Find where the given text appears and provide that cell's center as [x, y] coordinate. 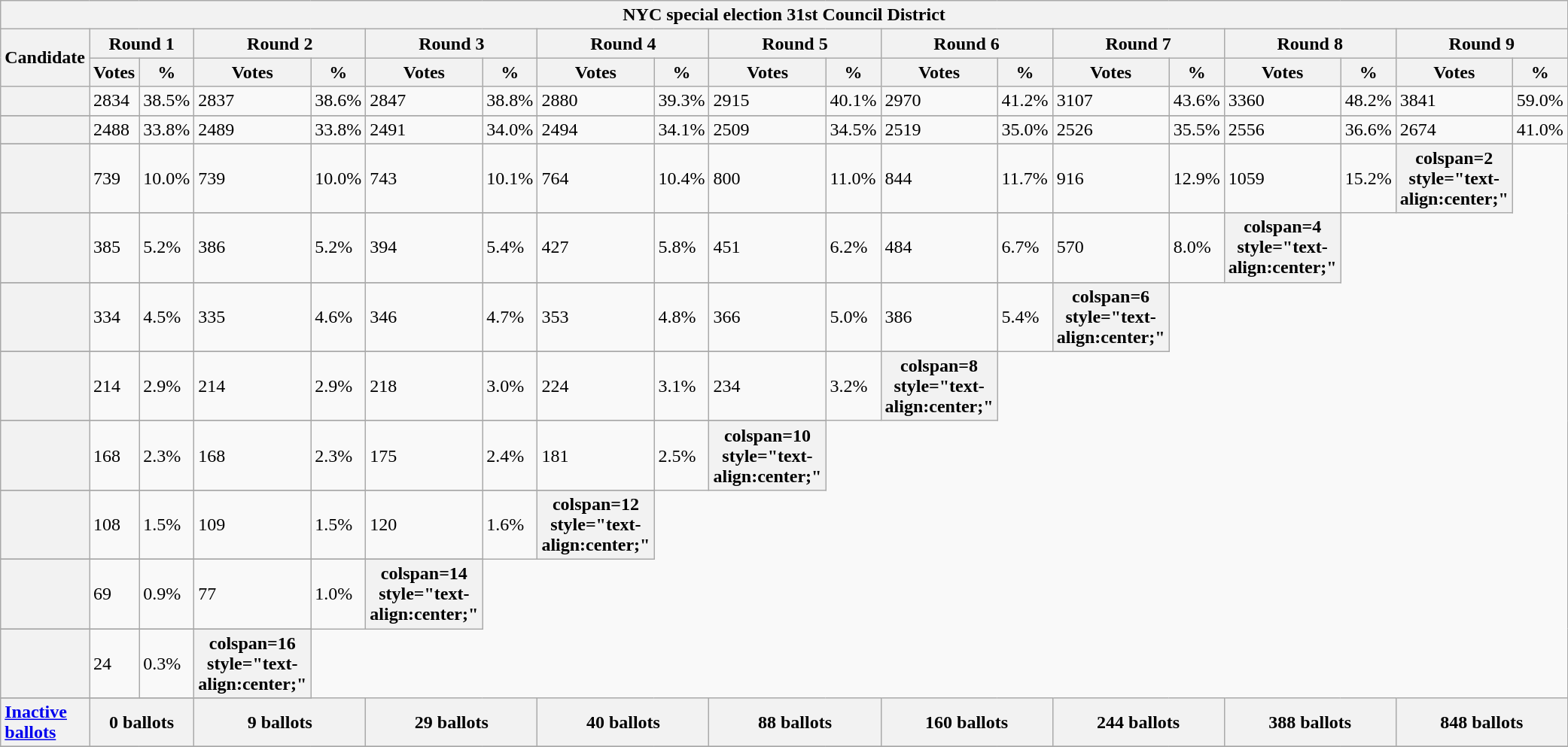
43.6% [1197, 101]
Round 9 [1481, 44]
40 ballots [623, 722]
5.8% [682, 247]
0.3% [167, 663]
4.8% [682, 317]
10.4% [682, 178]
3841 [1454, 101]
colspan=12 style="text-align:center;" [596, 524]
0.9% [167, 594]
224 [596, 386]
36.6% [1369, 129]
10.1% [510, 178]
35.5% [1197, 129]
2494 [596, 129]
4.5% [167, 317]
0 ballots [142, 722]
385 [114, 247]
108 [114, 524]
48.2% [1369, 101]
Round 2 [280, 44]
394 [425, 247]
38.8% [510, 101]
844 [939, 178]
3.2% [854, 386]
colspan=6 style="text-align:center;" [1111, 317]
346 [425, 317]
41.2% [1025, 101]
colspan=4 style="text-align:center;" [1283, 247]
15.2% [1369, 178]
39.3% [682, 101]
colspan=10 style="text-align:center;" [768, 455]
colspan=8 style="text-align:center;" [939, 386]
353 [596, 317]
848 ballots [1481, 722]
743 [425, 178]
2509 [768, 129]
234 [768, 386]
6.7% [1025, 247]
2834 [114, 101]
2674 [1454, 129]
colspan=16 style="text-align:center;" [253, 663]
916 [1111, 178]
88 ballots [795, 722]
59.0% [1540, 101]
2915 [768, 101]
6.2% [854, 247]
2489 [253, 129]
570 [1111, 247]
Round 8 [1310, 44]
2491 [425, 129]
181 [596, 455]
40.1% [854, 101]
218 [425, 386]
427 [596, 247]
3.0% [510, 386]
764 [596, 178]
5.0% [854, 317]
colspan=14 style="text-align:center;" [425, 594]
Round 6 [967, 44]
34.1% [682, 129]
2847 [425, 101]
colspan=2 style="text-align:center;" [1454, 178]
29 ballots [452, 722]
77 [253, 594]
2837 [253, 101]
4.7% [510, 317]
3.1% [682, 386]
41.0% [1540, 129]
2556 [1283, 129]
451 [768, 247]
3360 [1283, 101]
24 [114, 663]
35.0% [1025, 129]
2.5% [682, 455]
34.5% [854, 129]
1.0% [339, 594]
Round 3 [452, 44]
9 ballots [280, 722]
175 [425, 455]
4.6% [339, 317]
160 ballots [967, 722]
12.9% [1197, 178]
Round 4 [623, 44]
Inactive ballots [45, 722]
2526 [1111, 129]
1059 [1283, 178]
34.0% [510, 129]
800 [768, 178]
484 [939, 247]
366 [768, 317]
Candidate [45, 58]
Round 5 [795, 44]
NYC special election 31st Council District [784, 15]
8.0% [1197, 247]
3107 [1111, 101]
11.7% [1025, 178]
2519 [939, 129]
11.0% [854, 178]
38.6% [339, 101]
2488 [114, 129]
335 [253, 317]
244 ballots [1138, 722]
38.5% [167, 101]
334 [114, 317]
2880 [596, 101]
120 [425, 524]
109 [253, 524]
Round 1 [142, 44]
Round 7 [1138, 44]
69 [114, 594]
388 ballots [1310, 722]
2970 [939, 101]
1.6% [510, 524]
2.4% [510, 455]
